Return the [X, Y] coordinate for the center point of the cell that contains the specified text.  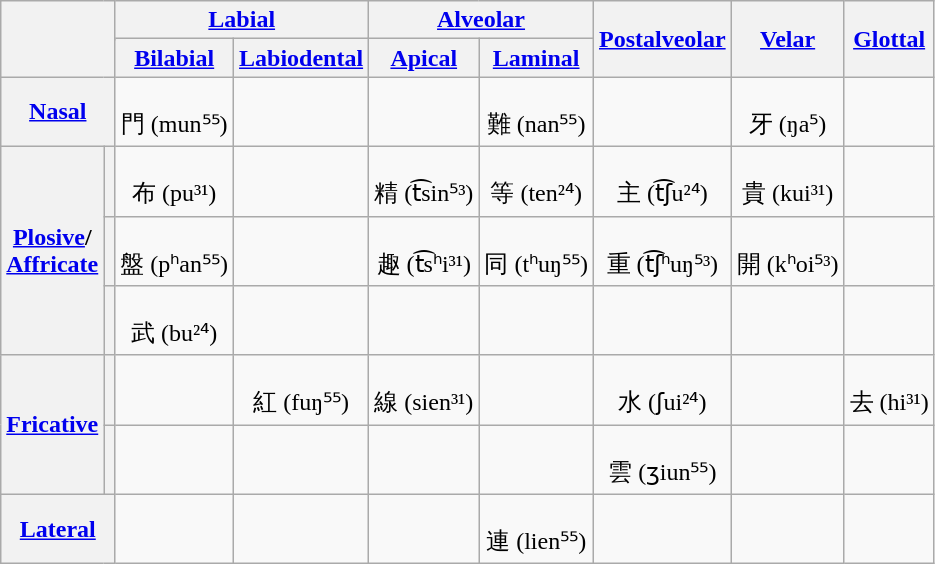
雲 (ʒiun⁵⁵) [662, 460]
重 (t͡ʃʰuŋ⁵³) [662, 251]
開 (kʰoi⁵³) [788, 251]
Labial [242, 20]
去 (hi³¹) [889, 390]
門 (mun⁵⁵) [174, 112]
難 (nan⁵⁵) [536, 112]
Apical [424, 58]
牙 (ŋa⁵) [788, 112]
水 (ʃui²⁴) [662, 390]
精 (t͡sin⁵³) [424, 181]
趣 (t͡sʰi³¹) [424, 251]
連 (lien⁵⁵) [536, 529]
布 (pu³¹) [174, 181]
Glottal [889, 39]
Fricative [52, 424]
Alveolar [482, 20]
等 (ten²⁴) [536, 181]
Velar [788, 39]
紅 (fuŋ⁵⁵) [302, 390]
Labiodental [302, 58]
同 (tʰuŋ⁵⁵) [536, 251]
武 (bu²⁴) [174, 321]
Plosive/Affricate [52, 250]
主 (t͡ʃu²⁴) [662, 181]
貴 (kui³¹) [788, 181]
Lateral [58, 529]
Bilabial [174, 58]
Laminal [536, 58]
線 (sien³¹) [424, 390]
盤 (pʰan⁵⁵) [174, 251]
Postalveolar [662, 39]
Nasal [58, 112]
